From the cell containing the given text, extract its center point as (x, y) coordinate. 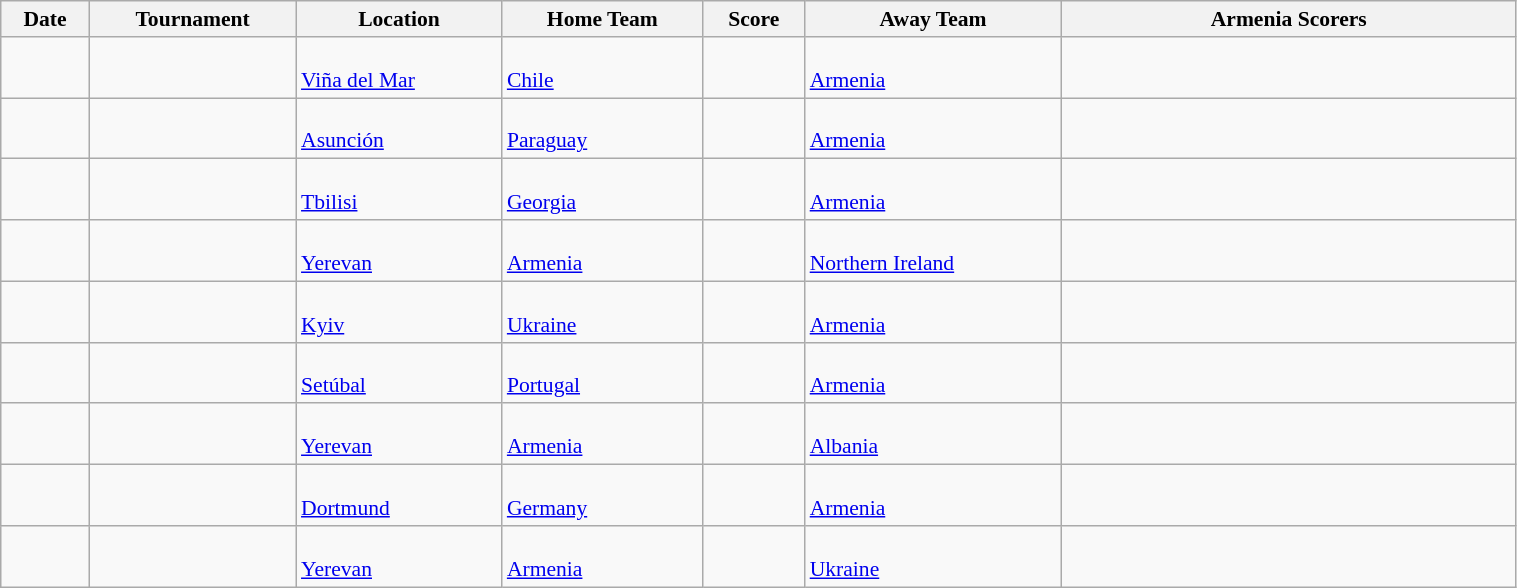
Asunción (399, 128)
Date (45, 19)
Away Team (934, 19)
Viña del Mar (399, 68)
Northern Ireland (934, 250)
Kyiv (399, 312)
Germany (602, 496)
Albania (934, 434)
Tournament (192, 19)
Location (399, 19)
Home Team (602, 19)
Paraguay (602, 128)
Chile (602, 68)
Georgia (602, 190)
Setúbal (399, 372)
Armenia Scorers (1288, 19)
Portugal (602, 372)
Tbilisi (399, 190)
Score (754, 19)
Dortmund (399, 496)
